Search for the cell housing the specified text and yield its (x, y) center coordinate. 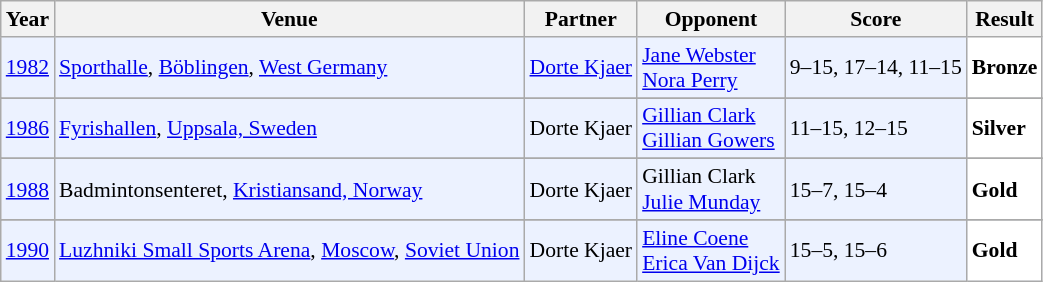
Year (28, 19)
Jane Webster Nora Perry (711, 68)
Gillian Clark Julie Munday (711, 190)
Silver (1005, 128)
Luzhniki Small Sports Arena, Moscow, Soviet Union (289, 250)
1986 (28, 128)
Sporthalle, Böblingen, West Germany (289, 68)
Bronze (1005, 68)
Badmintonsenteret, Kristiansand, Norway (289, 190)
Eline Coene Erica Van Dijck (711, 250)
15–7, 15–4 (876, 190)
Opponent (711, 19)
Partner (582, 19)
Venue (289, 19)
Score (876, 19)
11–15, 12–15 (876, 128)
Result (1005, 19)
1990 (28, 250)
9–15, 17–14, 11–15 (876, 68)
15–5, 15–6 (876, 250)
Gillian Clark Gillian Gowers (711, 128)
1988 (28, 190)
1982 (28, 68)
Fyrishallen, Uppsala, Sweden (289, 128)
